Output the (X, Y) coordinate of the center of the cell containing the given text.  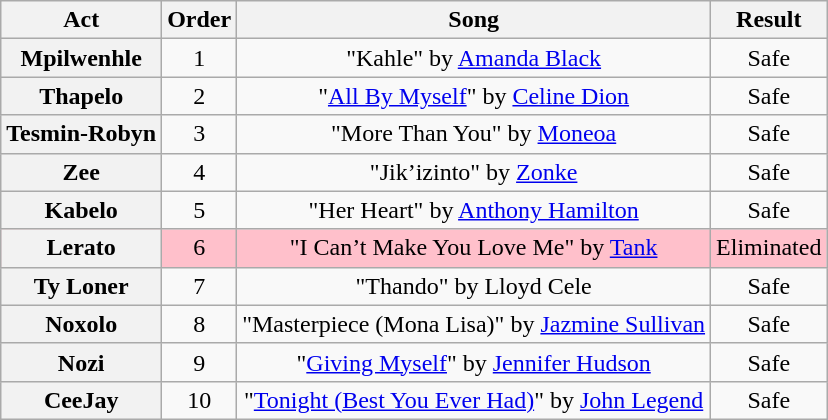
Tesmin-Robyn (82, 134)
3 (200, 134)
"Tonight (Best You Ever Had)" by John Legend (474, 400)
10 (200, 400)
9 (200, 362)
Kabelo (82, 210)
"All By Myself" by Celine Dion (474, 96)
5 (200, 210)
Nozi (82, 362)
8 (200, 324)
Lerato (82, 248)
Eliminated (769, 248)
4 (200, 172)
Mpilwenhle (82, 58)
"Kahle" by Amanda Black (474, 58)
Noxolo (82, 324)
"Her Heart" by Anthony Hamilton (474, 210)
CeeJay (82, 400)
6 (200, 248)
Zee (82, 172)
"Thando" by Lloyd Cele (474, 286)
Act (82, 20)
"More Than You" by Moneoa (474, 134)
1 (200, 58)
7 (200, 286)
"Jik’izinto" by Zonke (474, 172)
2 (200, 96)
Thapelo (82, 96)
"Masterpiece (Mona Lisa)" by Jazmine Sullivan (474, 324)
Song (474, 20)
"Giving Myself" by Jennifer Hudson (474, 362)
"I Can’t Make You Love Me" by Tank (474, 248)
Ty Loner (82, 286)
Order (200, 20)
Result (769, 20)
